Pinpoint the cell where the given text exists, returning its [x, y] midpoint coordinate. 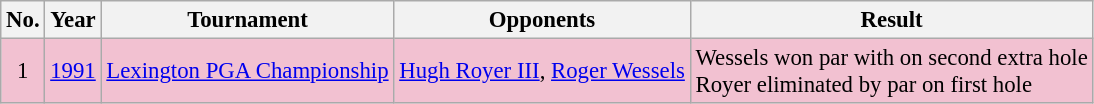
1991 [73, 72]
Wessels won par with on second extra holeRoyer eliminated by par on first hole [892, 72]
Opponents [542, 20]
Lexington PGA Championship [248, 72]
1 [23, 72]
Result [892, 20]
Tournament [248, 20]
Hugh Royer III, Roger Wessels [542, 72]
Year [73, 20]
No. [23, 20]
